Locate the cell with the specified text and output its [x, y] center coordinate. 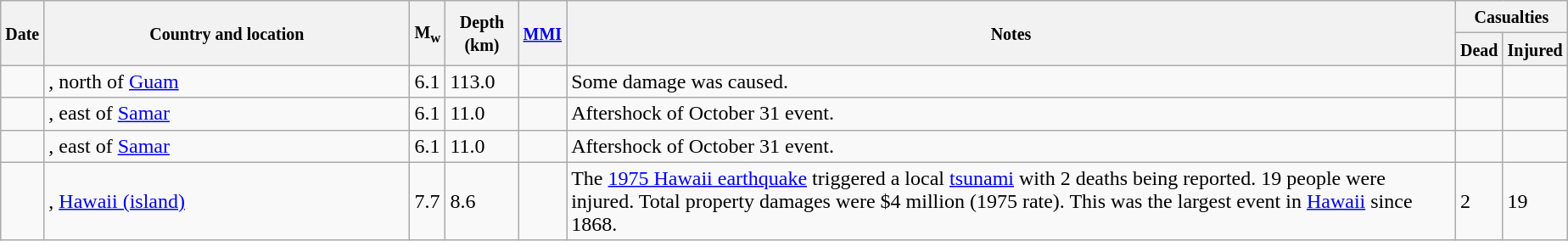
8.6 [482, 201]
Depth (km) [482, 33]
Casualties [1511, 17]
Mw [428, 33]
, north of Guam [227, 81]
Notes [1011, 33]
MMI [543, 33]
113.0 [482, 81]
Some damage was caused. [1011, 81]
Country and location [227, 33]
7.7 [428, 201]
2 [1479, 201]
Date [22, 33]
Injured [1535, 49]
, Hawaii (island) [227, 201]
19 [1535, 201]
Dead [1479, 49]
